Output the (x, y) coordinate of the center of the cell containing the given text.  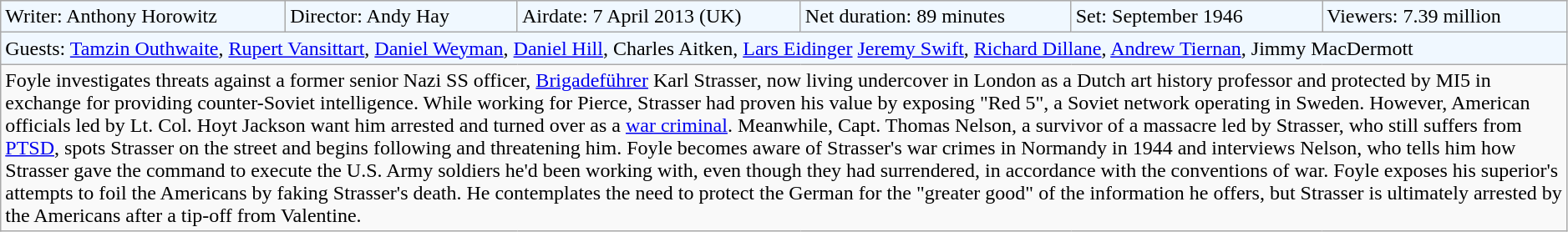
Airdate: 7 April 2013 (UK) (658, 17)
Viewers: 7.39 million (1445, 17)
Writer: Anthony Horowitz (144, 17)
Director: Andy Hay (402, 17)
Set: September 1946 (1196, 17)
Net duration: 89 minutes (936, 17)
